Return the (x, y) coordinate for the center point of the cell that contains the specified text.  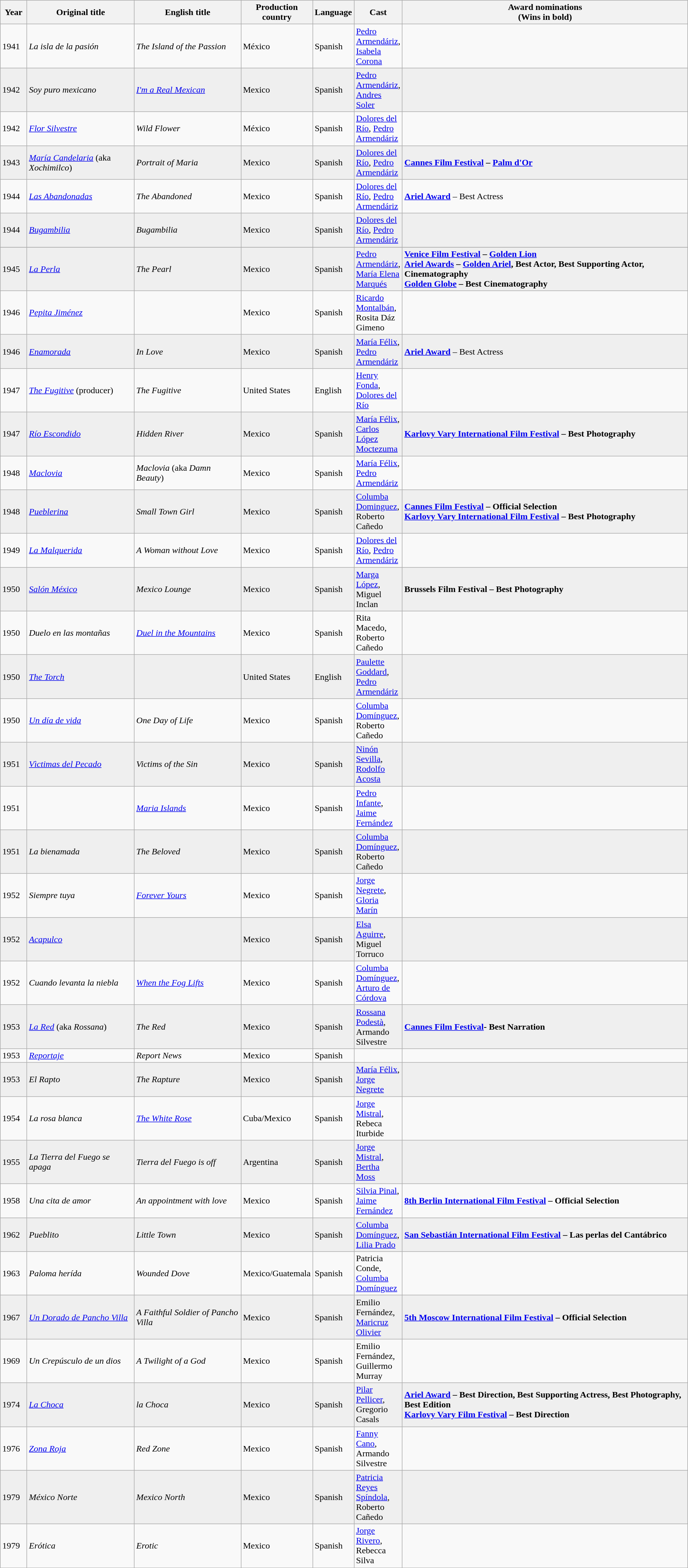
The Beloved (187, 852)
Pueblito (80, 1235)
Cast (378, 12)
Columba Dominguez, Roberto Cañedo (378, 512)
Tierra del Fuego is off (187, 1162)
Ariel Award – Best Direction, Best Supporting Actress, Best Photography, Best EditionKarlovy Vary Film Festival – Best Direction (545, 1404)
An appointment with love (187, 1201)
Pedro Armendáriz, María Elena Marqués (378, 269)
The Abandoned (187, 196)
The Fugitive (187, 390)
Karlovy Vary International Film Festival – Best Photography (545, 434)
Jorge Rivero, Rebecca Silva (378, 1546)
The Island of the Passion (187, 46)
I'm a Real Mexican (187, 90)
The Torch (80, 677)
Maria Islands (187, 808)
1976 (14, 1449)
Argentina (277, 1162)
Una cita de amor (80, 1201)
México Norte (80, 1497)
Elsa Aguirre, Miguel Torruco (378, 939)
El Rapto (80, 1079)
Siempre tuya (80, 895)
La Perla (80, 269)
Erótica (80, 1546)
Original title (80, 12)
La Red (aka Rossana) (80, 1027)
Victims of the Sin (187, 764)
Brussels Film Festival – Best Photography (545, 589)
A Faithful Soldier of Pancho Villa (187, 1317)
When the Fog Lifts (187, 983)
Maclovia (80, 473)
1967 (14, 1317)
A Woman without Love (187, 550)
Acapulco (80, 939)
Forever Yours (187, 895)
Patricia Reyes Spíndola, Roberto Cañedo (378, 1497)
One Day of Life (187, 720)
María Candelaria (aka Xochimilco) (80, 162)
1949 (14, 550)
1958 (14, 1201)
Jorge Mistral, Bertha Moss (378, 1162)
Enamorada (80, 351)
Pueblerina (80, 512)
La Choca (80, 1404)
The Rapture (187, 1079)
Wounded Dove (187, 1274)
Río Escondido (80, 434)
Henry Fonda, Dolores del Río (378, 390)
Venice Film Festival – Golden LionAriel Awards – Golden Ariel, Best Actor, Best Supporting Actor, CinematographyGolden Globe – Best Cinematography (545, 269)
A Twilight of a God (187, 1361)
la Choca (187, 1404)
Small Town Girl (187, 512)
Marga López, Miguel Inclan (378, 589)
Red Zone (187, 1449)
La bienamada (80, 852)
1963 (14, 1274)
Production country (277, 12)
San Sebastián International Film Festival – Las perlas del Cantábrico (545, 1235)
Pedro Armendáriz, Isabela Corona (378, 46)
María Félix, Jorge Negrete (378, 1079)
Pilar Pellicer, Gregorio Casals (378, 1404)
Award nominations(Wins in bold) (545, 12)
Maclovia (aka Damn Beauty) (187, 473)
1962 (14, 1235)
Reportaje (80, 1055)
Emilio Fernández, Maricruz Olivier (378, 1317)
Paloma herída (80, 1274)
María Félix, Carlos López Moctezuma (378, 434)
Jorge Negrete, Gloria Marín (378, 895)
Zona Roja (80, 1449)
Rossana Podestà, Armando Silvestre (378, 1027)
Flor Silvestre (80, 129)
Jorge Mistral, Rebeca Iturbide (378, 1119)
1955 (14, 1162)
Erotic (187, 1546)
Pepita Jiménez (80, 312)
Mexico Lounge (187, 589)
Un Crepúsculo de un dios (80, 1361)
Mexico North (187, 1497)
Emilio Fernández, Guillermo Murray (378, 1361)
Columba Domínguez, Arturo de Córdova (378, 983)
La Malquerida (80, 550)
Un día de vida (80, 720)
1945 (14, 269)
Un Dorado de Pancho Villa (80, 1317)
Cannes Film Festival- Best Narration (545, 1027)
Cuando levanta la niebla (80, 983)
Cannes Film Festival – Palm d'Or (545, 162)
5th Moscow International Film Festival – Official Selection (545, 1317)
English title (187, 12)
Ninón Sevilla, Rodolfo Acosta (378, 764)
Paulette Goddard, Pedro Armendáriz (378, 677)
Pedro Armendáriz, Andres Soler (378, 90)
The White Rose (187, 1119)
The Fugitive (producer) (80, 390)
Mexico/Guatemala (277, 1274)
In Love (187, 351)
Language (333, 12)
1969 (14, 1361)
1954 (14, 1119)
Wild Flower (187, 129)
La isla de la pasión (80, 46)
La rosa blanca (80, 1119)
The Pearl (187, 269)
La Tierra del Fuego se apaga (80, 1162)
Duelo en las montañas (80, 633)
Patricia Conde, Columba Domínguez (378, 1274)
Soy puro mexicano (80, 90)
Little Town (187, 1235)
1974 (14, 1404)
Silvia Pinal, Jaime Fernández (378, 1201)
Fanny Cano, Armando Silvestre (378, 1449)
Las Abandonadas (80, 196)
Vìctimas del Pecado (80, 764)
1941 (14, 46)
Salón México (80, 589)
The Red (187, 1027)
Duel in the Mountains (187, 633)
8th Berlin International Film Festival – Official Selection (545, 1201)
Cannes Film Festival – Official SelectionKarlovy Vary International Film Festival – Best Photography (545, 512)
Year (14, 12)
Pedro Infante, Jaime Fernández (378, 808)
Rita Macedo, Roberto Cañedo (378, 633)
1943 (14, 162)
Cuba/Mexico (277, 1119)
Ricardo Montalbán, Rosita Dáz Gimeno (378, 312)
Report News (187, 1055)
Portrait of Maria (187, 162)
Columba Domínguez, Lilia Prado (378, 1235)
Hidden River (187, 434)
